Determine the (x, y) coordinate at the center of the cell enclosing the given text.  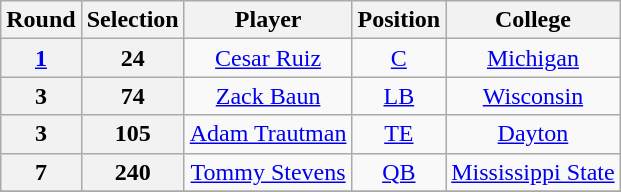
College (533, 20)
Position (399, 20)
240 (132, 172)
Zack Baun (268, 96)
7 (41, 172)
Player (268, 20)
C (399, 58)
Round (41, 20)
Dayton (533, 134)
Mississippi State (533, 172)
Adam Trautman (268, 134)
LB (399, 96)
74 (132, 96)
24 (132, 58)
Cesar Ruiz (268, 58)
105 (132, 134)
Selection (132, 20)
Tommy Stevens (268, 172)
QB (399, 172)
TE (399, 134)
Wisconsin (533, 96)
Michigan (533, 58)
1 (41, 58)
